Determine the [x, y] coordinate at the center of the cell enclosing the given text.  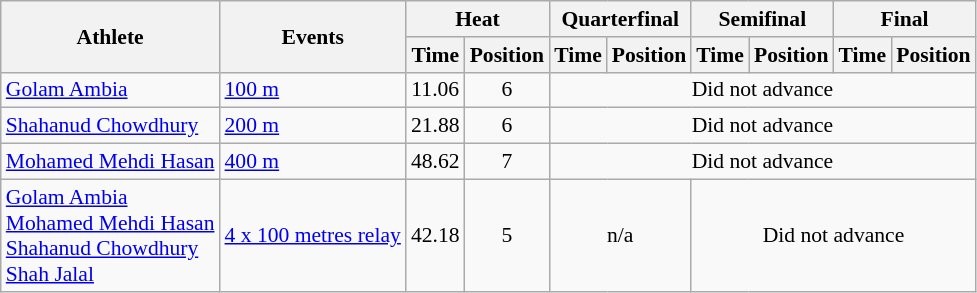
42.18 [436, 235]
Heat [478, 19]
Golam Ambia [110, 90]
21.88 [436, 126]
Events [313, 36]
Semifinal [762, 19]
48.62 [436, 162]
11.06 [436, 90]
7 [507, 162]
Final [904, 19]
5 [507, 235]
400 m [313, 162]
Quarterfinal [620, 19]
Golam AmbiaMohamed Mehdi HasanShahanud ChowdhuryShah Jalal [110, 235]
Mohamed Mehdi Hasan [110, 162]
100 m [313, 90]
200 m [313, 126]
4 x 100 metres relay [313, 235]
Shahanud Chowdhury [110, 126]
Athlete [110, 36]
n/a [620, 235]
